Output the (X, Y) coordinate of the center of the cell containing the given text.  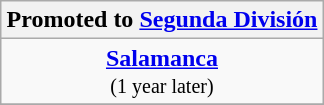
Promoted to Segunda División (162, 20)
Salamanca(1 year later) (162, 72)
